Capture the cell that displays the provided text and extract its (x, y) central coordinate. 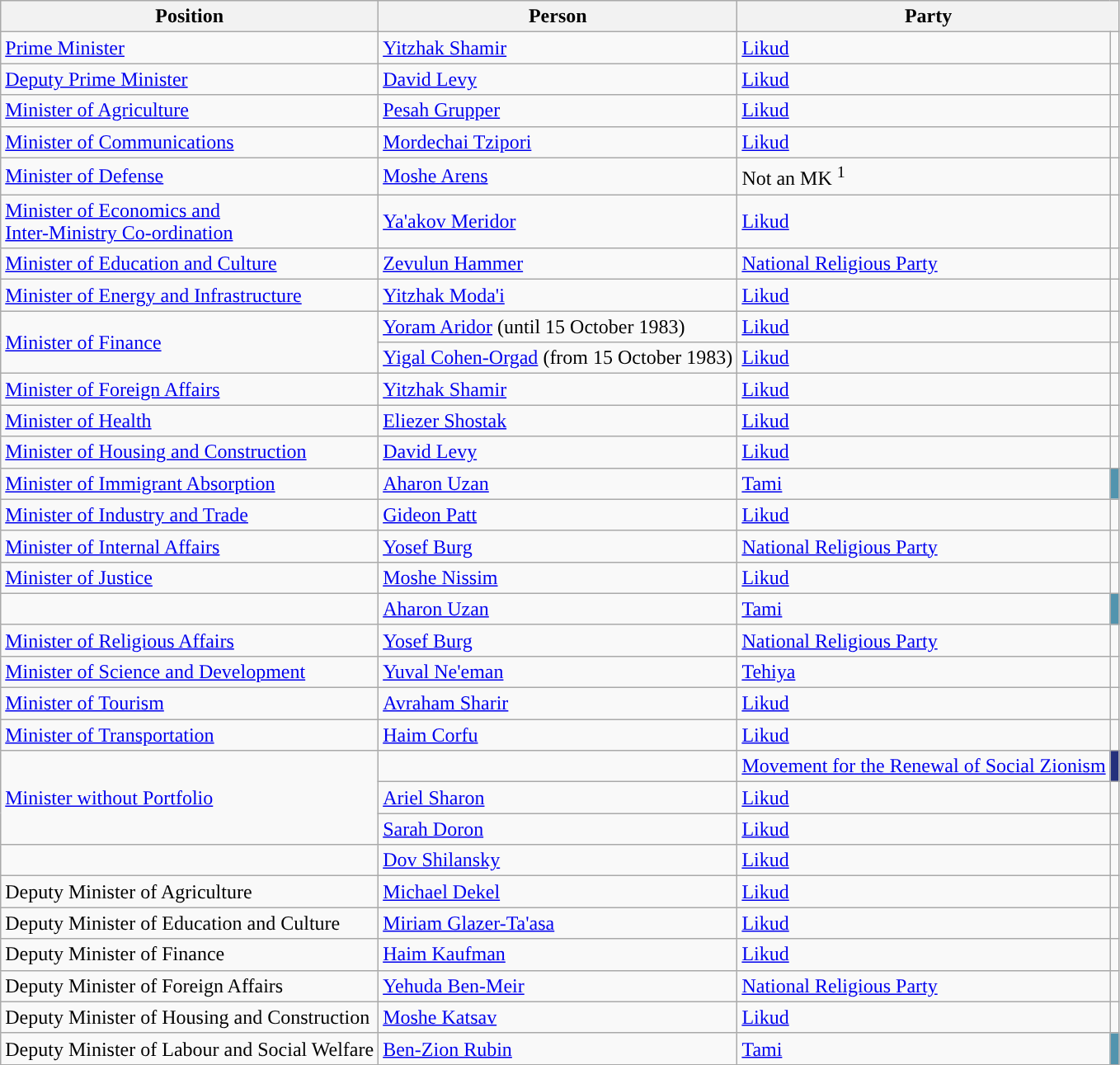
Eliezer Shostak (558, 421)
Deputy Minister of Labour and Social Welfare (190, 1049)
Minister of Economics andInter-Ministry Co-ordination (190, 221)
Minister of Transportation (190, 735)
Avraham Sharir (558, 704)
Moshe Katsav (558, 1017)
Yoram Aridor (until 15 October 1983) (558, 327)
Minister of Religious Affairs (190, 640)
Minister of Tourism (190, 704)
Deputy Prime Minister (190, 79)
Minister of Communications (190, 142)
Yehuda Ben-Meir (558, 986)
Minister of Housing and Construction (190, 452)
Minister of Education and Culture (190, 264)
Tehiya (924, 672)
Ya'akov Meridor (558, 221)
Movement for the Renewal of Social Zionism (924, 766)
Moshe Nissim (558, 577)
Dov Shilansky (558, 860)
Minister of Defense (190, 177)
Miriam Glazer-Ta'asa (558, 923)
Minister of Finance (190, 342)
Haim Corfu (558, 735)
Prime Minister (190, 48)
Moshe Arens (558, 177)
Deputy Minister of Agriculture (190, 892)
Mordechai Tzipori (558, 142)
Minister of Agriculture (190, 111)
Minister of Industry and Trade (190, 515)
Minister of Justice (190, 577)
Pesah Grupper (558, 111)
Zevulun Hammer (558, 264)
Ariel Sharon (558, 798)
Ben-Zion Rubin (558, 1049)
Position (190, 16)
Yitzhak Moda'i (558, 295)
Yuval Ne'eman (558, 672)
Haim Kaufman (558, 954)
Deputy Minister of Housing and Construction (190, 1017)
Sarah Doron (558, 829)
Party (929, 16)
Michael Dekel (558, 892)
Minister without Portfolio (190, 798)
Yigal Cohen-Orgad (from 15 October 1983) (558, 358)
Person (558, 16)
Minister of Science and Development (190, 672)
Minister of Health (190, 421)
Minister of Energy and Infrastructure (190, 295)
Minister of Foreign Affairs (190, 389)
Deputy Minister of Education and Culture (190, 923)
Deputy Minister of Foreign Affairs (190, 986)
Gideon Patt (558, 515)
Deputy Minister of Finance (190, 954)
Minister of Internal Affairs (190, 546)
Minister of Immigrant Absorption (190, 483)
Not an MK 1 (924, 177)
